Pinpoint the cell where the given text exists, returning its (X, Y) midpoint coordinate. 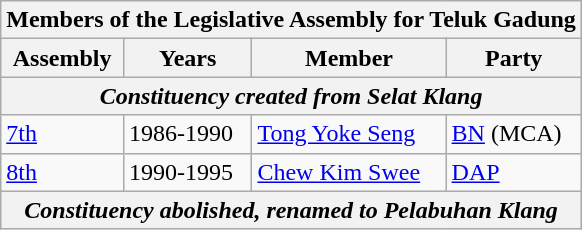
1990-1995 (188, 172)
7th (62, 134)
8th (62, 172)
Member (349, 58)
Members of the Legislative Assembly for Teluk Gadung (292, 20)
Constituency abolished, renamed to Pelabuhan Klang (292, 210)
Party (514, 58)
DAP (514, 172)
Tong Yoke Seng (349, 134)
BN (MCA) (514, 134)
Chew Kim Swee (349, 172)
Years (188, 58)
Assembly (62, 58)
1986-1990 (188, 134)
Constituency created from Selat Klang (292, 96)
